Find where the given text appears and provide that cell's center as (x, y) coordinate. 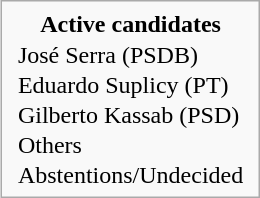
Others (130, 146)
Abstentions/Undecided (130, 176)
Gilberto Kassab (PSD) (130, 116)
Active candidates (130, 24)
José Serra (PSDB) (130, 56)
Eduardo Suplicy (PT) (130, 86)
